Locate the cell with the specified text and output its (X, Y) center coordinate. 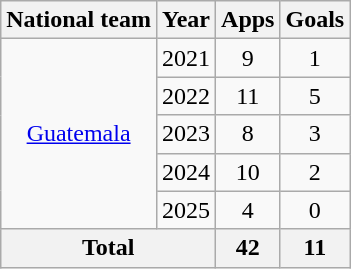
9 (248, 58)
8 (248, 134)
42 (248, 248)
National team (79, 20)
2024 (186, 172)
2025 (186, 210)
Goals (315, 20)
Total (108, 248)
2021 (186, 58)
3 (315, 134)
0 (315, 210)
2023 (186, 134)
1 (315, 58)
Apps (248, 20)
4 (248, 210)
Year (186, 20)
10 (248, 172)
Guatemala (79, 134)
2 (315, 172)
5 (315, 96)
2022 (186, 96)
